Pinpoint the cell where the given text exists, returning its [X, Y] midpoint coordinate. 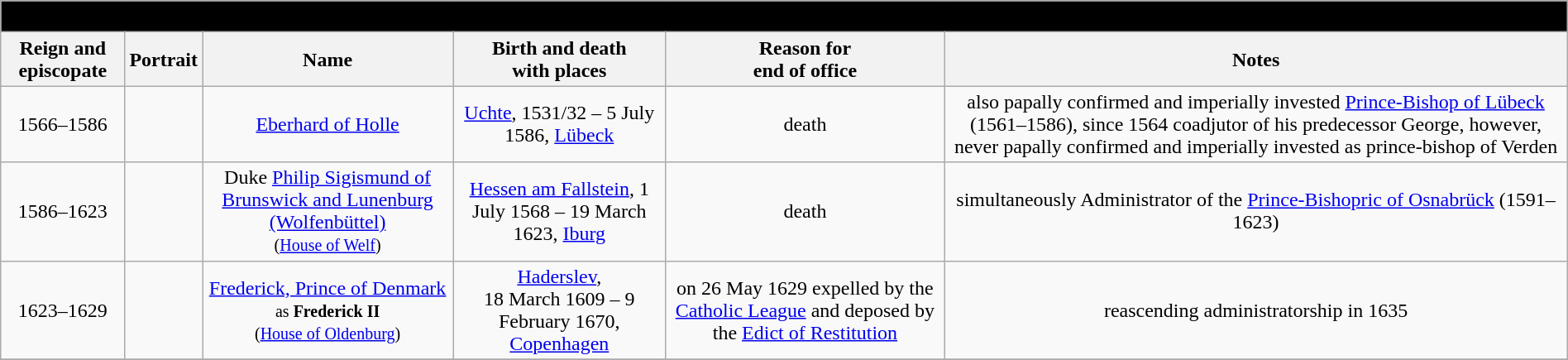
Reign and episcopate [63, 60]
1623–1629 [63, 310]
Portrait [164, 60]
Haderslev, 18 March 1609 – 9 February 1670, Copenhagen [559, 310]
reascending administratorship in 1635 [1255, 310]
Hessen am Fallstein, 1 July 1568 – 19 March 1623, Iburg [559, 212]
1566–1586 [63, 124]
simultaneously Administrator of the Prince-Bishopric of Osnabrück (1591–1623) [1255, 212]
Eberhard of Holle [327, 124]
Frederick, Prince of Denmark as Frederick II(House of Oldenburg) [327, 310]
Birth and deathwith places [559, 60]
Notes [1255, 60]
Uchte, 1531/32 – 5 July 1586, Lübeck [559, 124]
Reason for end of office [806, 60]
Duke Philip Sigismund of Brunswick and Lunenburg (Wolfenbüttel)(House of Welf) [327, 212]
Name [327, 60]
on 26 May 1629 expelled by the Catholic League and deposed by the Edict of Restitution [806, 310]
Lutheran Administrators of the Prince-Bishopric (1566–1630) [784, 17]
1586–1623 [63, 212]
